Find where the given text appears and provide that cell's center as (x, y) coordinate. 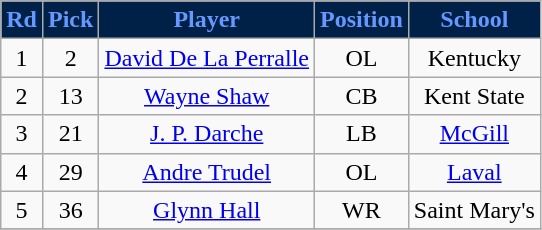
Glynn Hall (207, 210)
Player (207, 20)
Andre Trudel (207, 172)
5 (22, 210)
36 (70, 210)
Kent State (474, 96)
21 (70, 134)
Laval (474, 172)
3 (22, 134)
1 (22, 58)
Position (362, 20)
13 (70, 96)
Rd (22, 20)
29 (70, 172)
CB (362, 96)
McGill (474, 134)
WR (362, 210)
LB (362, 134)
Saint Mary's (474, 210)
David De La Perralle (207, 58)
J. P. Darche (207, 134)
Kentucky (474, 58)
School (474, 20)
4 (22, 172)
Wayne Shaw (207, 96)
Pick (70, 20)
